Provide the [X, Y] coordinate of the cell's center where the given text is located.  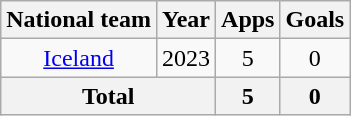
National team [79, 20]
Apps [248, 20]
2023 [186, 58]
Goals [315, 20]
Year [186, 20]
Total [108, 96]
Iceland [79, 58]
